Provide the [x, y] coordinate of the cell's center where the given text is located.  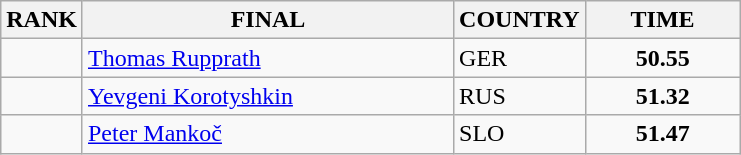
Peter Mankoč [268, 134]
FINAL [268, 20]
51.47 [662, 134]
TIME [662, 20]
COUNTRY [520, 20]
RANK [42, 20]
GER [520, 58]
Thomas Rupprath [268, 58]
Yevgeni Korotyshkin [268, 96]
RUS [520, 96]
51.32 [662, 96]
SLO [520, 134]
50.55 [662, 58]
